Return [x, y] of the center of cell containing provided text 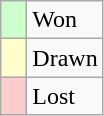
Lost [65, 96]
Won [65, 20]
Drawn [65, 58]
